Return the (X, Y) coordinate for the center point of the cell that contains the specified text.  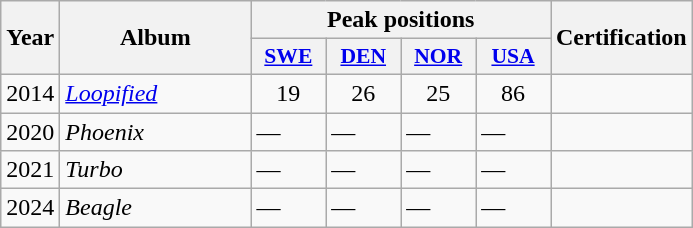
Certification (621, 38)
SWE (288, 57)
2021 (30, 170)
Phoenix (156, 131)
2024 (30, 208)
Album (156, 38)
Turbo (156, 170)
Year (30, 38)
Loopified (156, 93)
DEN (364, 57)
USA (514, 57)
25 (438, 93)
2014 (30, 93)
NOR (438, 57)
Beagle (156, 208)
86 (514, 93)
Peak positions (401, 20)
19 (288, 93)
26 (364, 93)
2020 (30, 131)
